Find where the given text appears and provide that cell's center as [x, y] coordinate. 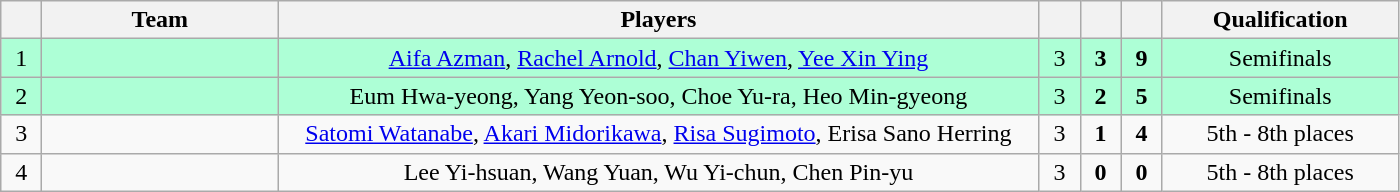
Team [160, 20]
Aifa Azman, Rachel Arnold, Chan Yiwen, Yee Xin Ying [658, 58]
Satomi Watanabe, Akari Midorikawa, Risa Sugimoto, Erisa Sano Herring [658, 134]
Players [658, 20]
9 [1142, 58]
Lee Yi-hsuan, Wang Yuan, Wu Yi-chun, Chen Pin-yu [658, 172]
5 [1142, 96]
Qualification [1280, 20]
Eum Hwa-yeong, Yang Yeon-soo, Choe Yu-ra, Heo Min-gyeong [658, 96]
